Determine the [X, Y] coordinate at the center of the cell enclosing the given text.  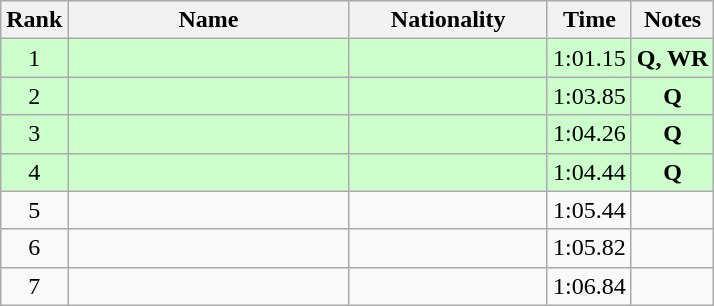
1:05.82 [589, 248]
2 [34, 96]
1:06.84 [589, 286]
1:01.15 [589, 58]
Nationality [448, 20]
3 [34, 134]
1:04.44 [589, 172]
Name [208, 20]
1:04.26 [589, 134]
Rank [34, 20]
6 [34, 248]
1 [34, 58]
Notes [672, 20]
1:05.44 [589, 210]
Q, WR [672, 58]
Time [589, 20]
4 [34, 172]
5 [34, 210]
1:03.85 [589, 96]
7 [34, 286]
